Locate the cell with the specified text and output its [x, y] center coordinate. 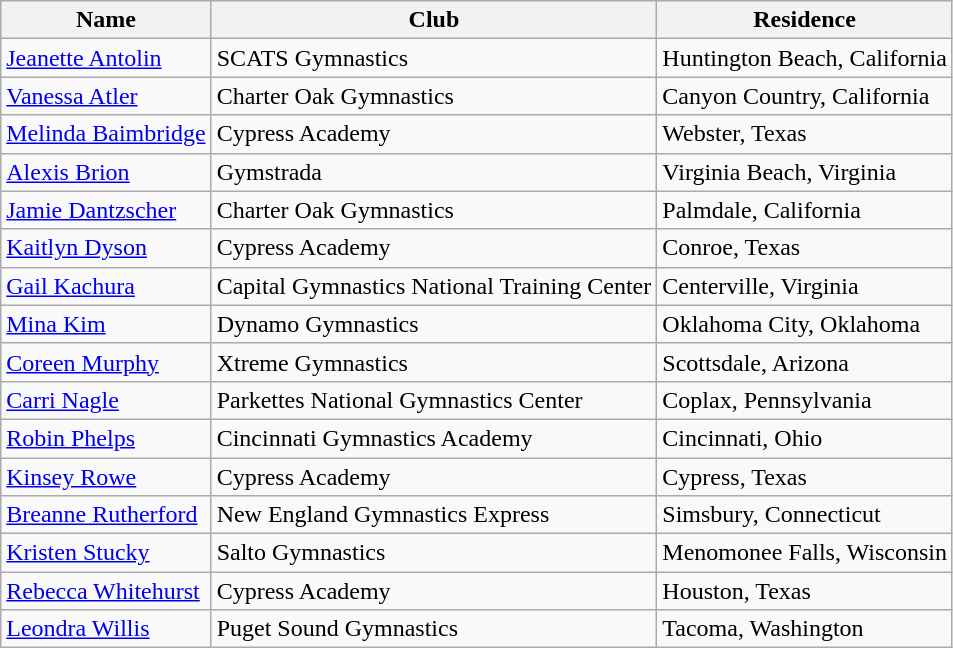
Alexis Brion [106, 172]
Cincinnati Gymnastics Academy [434, 438]
Club [434, 20]
New England Gymnastics Express [434, 515]
SCATS Gymnastics [434, 58]
Kaitlyn Dyson [106, 248]
Palmdale, California [805, 210]
Kinsey Rowe [106, 477]
Centerville, Virginia [805, 286]
Salto Gymnastics [434, 553]
Jamie Dantzscher [106, 210]
Cypress, Texas [805, 477]
Webster, Texas [805, 134]
Tacoma, Washington [805, 629]
Coplax, Pennsylvania [805, 400]
Dynamo Gymnastics [434, 324]
Melinda Baimbridge [106, 134]
Mina Kim [106, 324]
Houston, Texas [805, 591]
Name [106, 20]
Conroe, Texas [805, 248]
Rebecca Whitehurst [106, 591]
Xtreme Gymnastics [434, 362]
Menomonee Falls, Wisconsin [805, 553]
Oklahoma City, Oklahoma [805, 324]
Puget Sound Gymnastics [434, 629]
Parkettes National Gymnastics Center [434, 400]
Robin Phelps [106, 438]
Leondra Willis [106, 629]
Huntington Beach, California [805, 58]
Coreen Murphy [106, 362]
Canyon Country, California [805, 96]
Breanne Rutherford [106, 515]
Jeanette Antolin [106, 58]
Cincinnati, Ohio [805, 438]
Vanessa Atler [106, 96]
Residence [805, 20]
Capital Gymnastics National Training Center [434, 286]
Kristen Stucky [106, 553]
Scottsdale, Arizona [805, 362]
Gail Kachura [106, 286]
Carri Nagle [106, 400]
Simsbury, Connecticut [805, 515]
Gymstrada [434, 172]
Virginia Beach, Virginia [805, 172]
